Detect which cell encompasses the target text, then output its (X, Y) center coordinate. 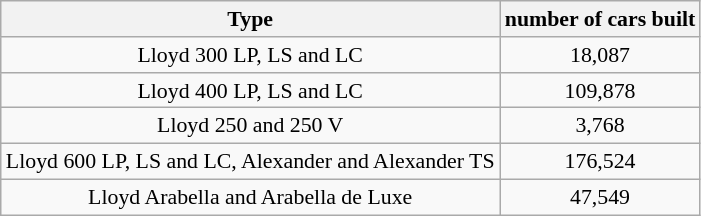
109,878 (600, 90)
176,524 (600, 161)
Lloyd 250 and 250 V (250, 125)
Type (250, 18)
Lloyd 600 LP, LS and LC, Alexander and Alexander TS (250, 161)
18,087 (600, 54)
3,768 (600, 125)
Lloyd 300 LP, LS and LC (250, 54)
47,549 (600, 197)
number of cars built (600, 18)
Lloyd Arabella and Arabella de Luxe (250, 197)
Lloyd 400 LP, LS and LC (250, 90)
